Output the (X, Y) coordinate of the center of the cell containing the given text.  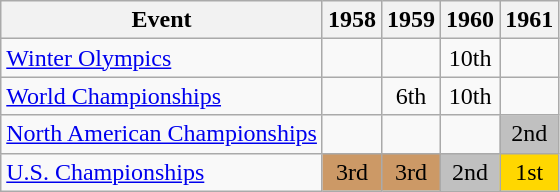
1960 (470, 20)
North American Championships (162, 134)
6th (412, 96)
1st (530, 172)
Event (162, 20)
1959 (412, 20)
1961 (530, 20)
1958 (352, 20)
World Championships (162, 96)
U.S. Championships (162, 172)
Winter Olympics (162, 58)
